From the cell containing the given text, extract its center point as (X, Y) coordinate. 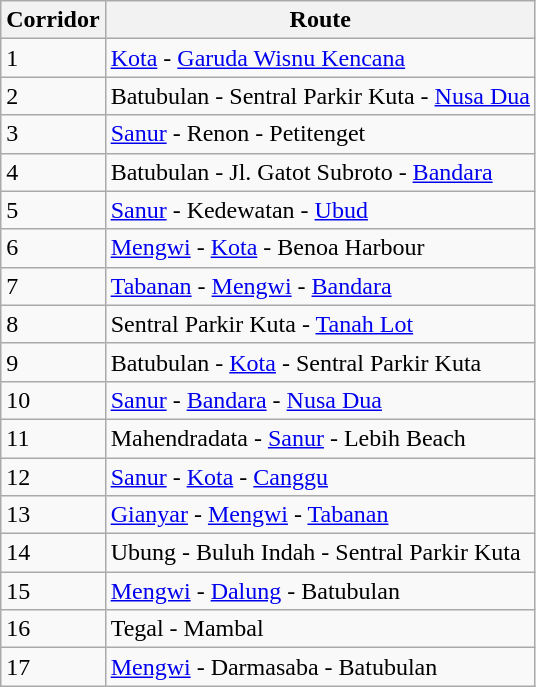
Tabanan - Mengwi - Bandara (320, 286)
Sanur - Renon - Petitenget (320, 134)
16 (53, 629)
9 (53, 362)
Sentral Parkir Kuta - Tanah Lot (320, 324)
1 (53, 58)
15 (53, 591)
Corridor (53, 20)
Mengwi - Darmasaba - Batubulan (320, 667)
Sanur - Bandara - Nusa Dua (320, 400)
14 (53, 553)
6 (53, 248)
11 (53, 438)
Gianyar - Mengwi - Tabanan (320, 515)
Sanur - Kota - Canggu (320, 477)
10 (53, 400)
4 (53, 172)
8 (53, 324)
Sanur - Kedewatan - Ubud (320, 210)
Kota - Garuda Wisnu Kencana (320, 58)
12 (53, 477)
Mengwi - Kota - Benoa Harbour (320, 248)
13 (53, 515)
Ubung - Buluh Indah - Sentral Parkir Kuta (320, 553)
Batubulan - Kota - Sentral Parkir Kuta (320, 362)
Batubulan - Jl. Gatot Subroto - Bandara (320, 172)
Mengwi - Dalung - Batubulan (320, 591)
5 (53, 210)
Tegal - Mambal (320, 629)
Mahendradata - Sanur - Lebih Beach (320, 438)
17 (53, 667)
7 (53, 286)
Route (320, 20)
2 (53, 96)
Batubulan - Sentral Parkir Kuta - Nusa Dua (320, 96)
3 (53, 134)
